Determine the [X, Y] coordinate at the center of the cell enclosing the given text.  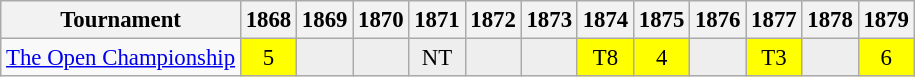
1871 [437, 20]
1875 [661, 20]
1878 [830, 20]
1879 [886, 20]
1868 [268, 20]
NT [437, 58]
4 [661, 58]
1874 [605, 20]
1870 [381, 20]
1876 [718, 20]
1877 [774, 20]
1872 [493, 20]
The Open Championship [121, 58]
T3 [774, 58]
6 [886, 58]
T8 [605, 58]
Tournament [121, 20]
1869 [325, 20]
1873 [549, 20]
5 [268, 58]
